Extract the (x, y) coordinate from the center of the cell holding the provided text.  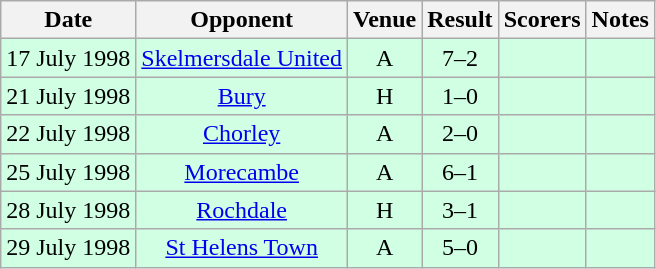
Rochdale (242, 210)
17 July 1998 (68, 58)
Result (460, 20)
5–0 (460, 248)
25 July 1998 (68, 172)
Opponent (242, 20)
Morecambe (242, 172)
6–1 (460, 172)
Date (68, 20)
1–0 (460, 96)
St Helens Town (242, 248)
Notes (620, 20)
Skelmersdale United (242, 58)
Scorers (542, 20)
21 July 1998 (68, 96)
22 July 1998 (68, 134)
3–1 (460, 210)
2–0 (460, 134)
29 July 1998 (68, 248)
7–2 (460, 58)
Chorley (242, 134)
Venue (385, 20)
28 July 1998 (68, 210)
Bury (242, 96)
